Scan for the cell matching the given text and deliver its [x, y] coordinate at center. 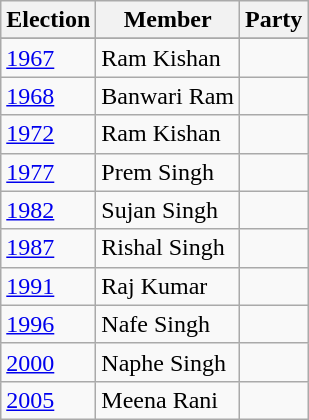
Election [48, 20]
1968 [48, 96]
Party [274, 20]
2000 [48, 362]
Raj Kumar [168, 286]
1982 [48, 210]
Naphe Singh [168, 362]
1991 [48, 286]
1972 [48, 134]
1987 [48, 248]
Nafe Singh [168, 324]
1996 [48, 324]
Member [168, 20]
1967 [48, 58]
Meena Rani [168, 400]
Banwari Ram [168, 96]
2005 [48, 400]
Prem Singh [168, 172]
Rishal Singh [168, 248]
Sujan Singh [168, 210]
1977 [48, 172]
